Locate the cell with the specified text and output its (x, y) center coordinate. 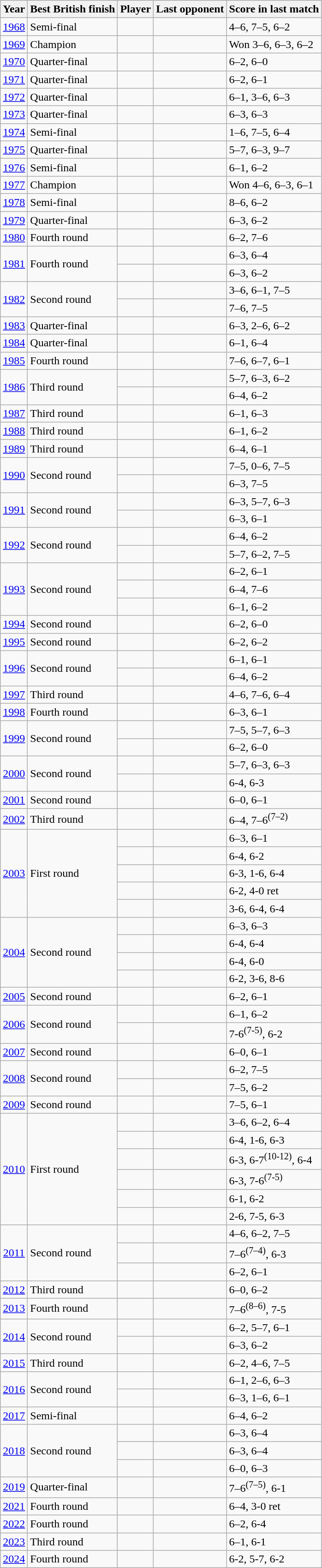
2013 (14, 1309)
1977 (14, 185)
2007 (14, 1052)
2012 (14, 1290)
6–1, 2–6, 6–3 (274, 1381)
6–2, 6–2 (274, 642)
7–5, 5–7, 6–3 (274, 730)
6-4, 1-6, 6-3 (274, 1140)
1982 (14, 299)
2006 (14, 1024)
2014 (14, 1336)
1992 (14, 545)
1978 (14, 202)
6–2, 4–6, 7–5 (274, 1363)
1979 (14, 220)
1997 (14, 694)
Year (14, 9)
Player (136, 9)
1968 (14, 27)
2017 (14, 1416)
Score in last match (274, 9)
6-2, 4-0 ret (274, 891)
1989 (14, 448)
4–6, 7–6, 6–4 (274, 694)
6–2, 7–5 (274, 1069)
3–6, 6–1, 7–5 (274, 290)
7–6, 6–7, 6–1 (274, 361)
1981 (14, 264)
3–6, 6–2, 6–4 (274, 1122)
1999 (14, 738)
2008 (14, 1078)
2016 (14, 1389)
6–3, 2–6, 6–2 (274, 326)
7-6(7-5), 6-2 (274, 1033)
1987 (14, 413)
2002 (14, 819)
6–4, 6–1 (274, 448)
5–7, 6–2, 7–5 (274, 554)
6–1, 3–6, 6–3 (274, 97)
7–6(7–5), 6-1 (274, 1488)
2001 (14, 800)
6–1, 6–1 (274, 659)
1988 (14, 431)
4–6, 6–2, 7–5 (274, 1234)
6–0, 6–2 (274, 1290)
5–7, 6–3, 6–2 (274, 378)
2004 (14, 952)
Last opponent (190, 9)
2022 (14, 1524)
2005 (14, 996)
5–7, 6–3, 6–3 (274, 765)
1998 (14, 712)
6-4, 6-0 (274, 961)
6–1, 6–4 (274, 343)
6–2, 7–6 (274, 238)
2-6, 7-5, 6-3 (274, 1216)
2015 (14, 1363)
1984 (14, 343)
6–2, 5–7, 6–1 (274, 1327)
6–1, 6–3 (274, 413)
1991 (14, 510)
1975 (14, 150)
6–2, 6-4 (274, 1524)
6-3, 1-6, 6-4 (274, 873)
1986 (14, 387)
6-4, 6-3 (274, 783)
6–3, 1–6, 6–1 (274, 1398)
1994 (14, 624)
6–0, 6–3 (274, 1468)
6–1, 6-1 (274, 1542)
1995 (14, 642)
1974 (14, 132)
7–6(7–4), 6-3 (274, 1253)
2018 (14, 1451)
2010 (14, 1169)
6-1, 6-2 (274, 1199)
1973 (14, 115)
1990 (14, 475)
1971 (14, 79)
2011 (14, 1253)
1976 (14, 167)
1970 (14, 62)
2021 (14, 1506)
Won 4–6, 6–3, 6–1 (274, 185)
1985 (14, 361)
7–5, 6–2 (274, 1087)
2019 (14, 1488)
5–7, 6–3, 9–7 (274, 150)
Won 3–6, 6–3, 6–2 (274, 44)
6–4, 7–6(7–2) (274, 819)
1972 (14, 97)
6–4, 3-0 ret (274, 1506)
2000 (14, 773)
2024 (14, 1559)
2023 (14, 1542)
8–6, 6–2 (274, 202)
3-6, 6-4, 6-4 (274, 908)
7–6, 7–5 (274, 308)
7–6(8–6), 7-5 (274, 1309)
1996 (14, 668)
7–5, 6–1 (274, 1105)
7–5, 0–6, 7–5 (274, 466)
6-2, 5-7, 6-2 (274, 1559)
1993 (14, 589)
6-2, 3-6, 8-6 (274, 979)
2003 (14, 873)
6–3, 7–5 (274, 483)
Best British finish (73, 9)
6-4, 6-4 (274, 944)
1980 (14, 238)
4–6, 7–5, 6–2 (274, 27)
1–6, 7–5, 6–4 (274, 132)
2009 (14, 1105)
1969 (14, 44)
6-3, 7-6(7-5) (274, 1179)
1983 (14, 326)
6-3, 6-7(10-12), 6-4 (274, 1159)
6-4, 6-2 (274, 856)
6–4, 7–6 (274, 589)
6–3, 5–7, 6–3 (274, 501)
